Determine the [x, y] coordinate at the center of the cell enclosing the given text.  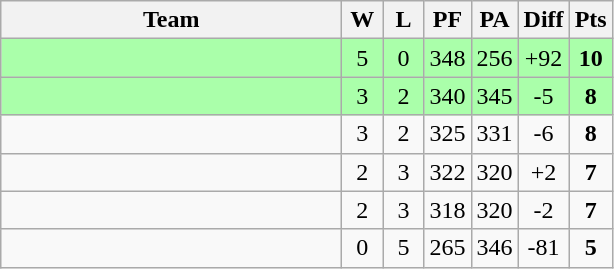
+92 [544, 58]
Diff [544, 20]
-2 [544, 210]
-6 [544, 134]
+2 [544, 172]
345 [494, 96]
325 [448, 134]
348 [448, 58]
322 [448, 172]
340 [448, 96]
318 [448, 210]
Team [172, 20]
Pts [590, 20]
W [362, 20]
265 [448, 248]
331 [494, 134]
L [404, 20]
256 [494, 58]
PF [448, 20]
PA [494, 20]
346 [494, 248]
10 [590, 58]
-5 [544, 96]
-81 [544, 248]
